Output the (x, y) coordinate of the center of the cell containing the given text.  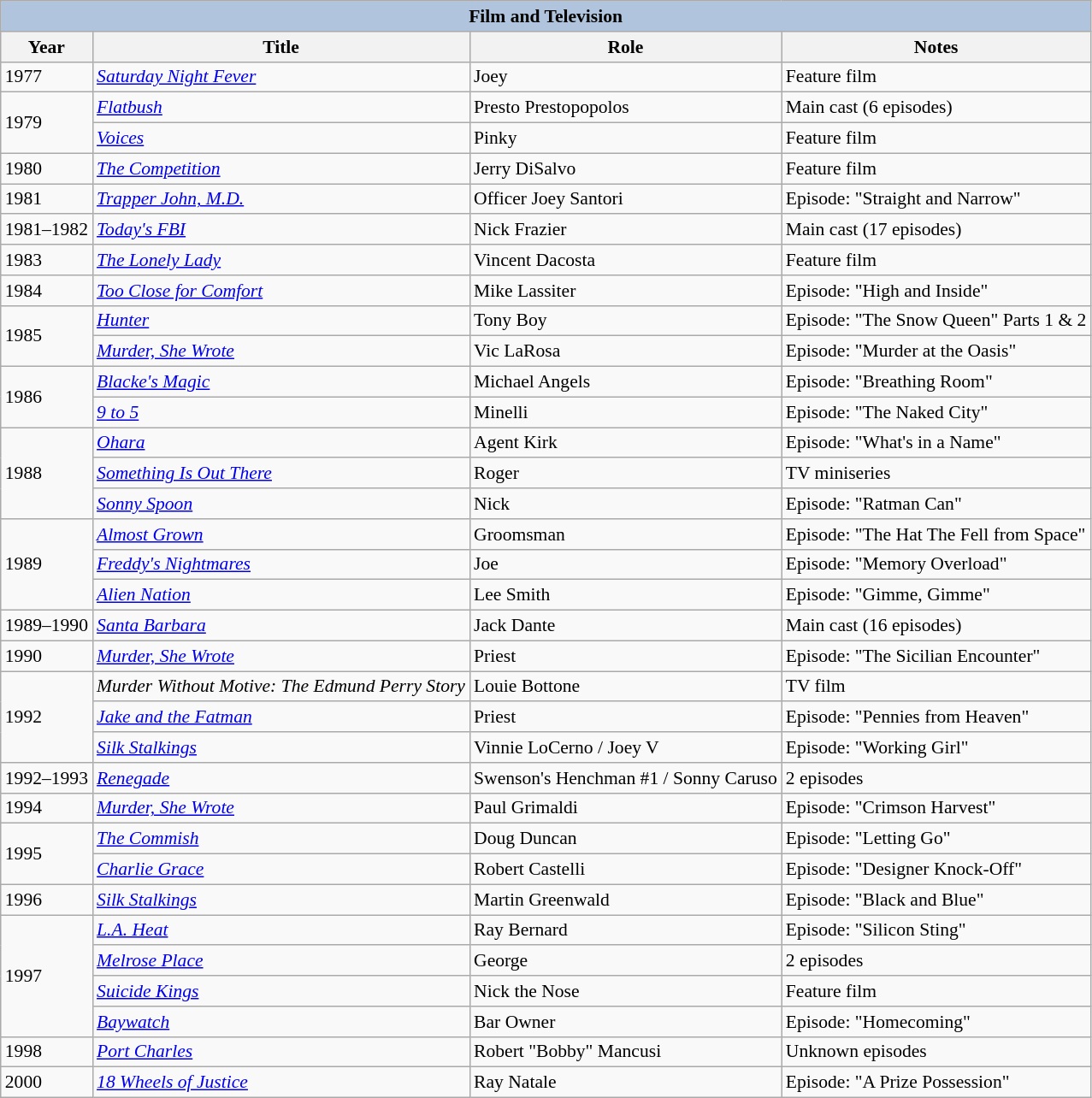
Flatbush (280, 108)
Joe (626, 564)
Voices (280, 139)
Officer Joey Santori (626, 199)
Pinky (626, 139)
1984 (46, 291)
1997 (46, 976)
L.A. Heat (280, 930)
Episode: "The Hat The Fell from Space" (936, 534)
The Competition (280, 168)
Episode: "Homecoming" (936, 1022)
Main cast (16 episodes) (936, 626)
Vinnie LoCerno / Joey V (626, 747)
Too Close for Comfort (280, 291)
Freddy's Nightmares (280, 564)
Lee Smith (626, 595)
Episode: "The Sicilian Encounter" (936, 656)
Episode: "Designer Knock-Off" (936, 870)
Nick (626, 504)
Episode: "Straight and Narrow" (936, 199)
Paul Grimaldi (626, 808)
Episode: "Murder at the Oasis" (936, 351)
Jack Dante (626, 626)
Renegade (280, 778)
Santa Barbara (280, 626)
Episode: "What's in a Name" (936, 443)
1981 (46, 199)
1992–1993 (46, 778)
Episode: "A Prize Possession" (936, 1083)
Agent Kirk (626, 443)
Murder Without Motive: The Edmund Perry Story (280, 687)
Episode: "Working Girl" (936, 747)
Film and Television (546, 16)
Hunter (280, 321)
Main cast (17 episodes) (936, 230)
TV miniseries (936, 474)
Almost Grown (280, 534)
Charlie Grace (280, 870)
The Commish (280, 839)
Minelli (626, 412)
Episode: "Pennies from Heaven" (936, 717)
Presto Prestopopolos (626, 108)
Baywatch (280, 1022)
Vic LaRosa (626, 351)
Main cast (6 episodes) (936, 108)
1998 (46, 1052)
Episode: "Black and Blue" (936, 900)
Unknown episodes (936, 1052)
Episode: "Letting Go" (936, 839)
Title (280, 47)
Ohara (280, 443)
Nick Frazier (626, 230)
Ray Natale (626, 1083)
1985 (46, 335)
The Lonely Lady (280, 260)
Role (626, 47)
Episode: "The Naked City" (936, 412)
1981–1982 (46, 230)
Episode: "Gimme, Gimme" (936, 595)
1986 (46, 397)
Saturday Night Fever (280, 77)
Ray Bernard (626, 930)
9 to 5 (280, 412)
Jake and the Fatman (280, 717)
Episode: "Breathing Room" (936, 382)
1988 (46, 474)
Episode: "Crimson Harvest" (936, 808)
Year (46, 47)
1996 (46, 900)
Sonny Spoon (280, 504)
18 Wheels of Justice (280, 1083)
1992 (46, 717)
Episode: "High and Inside" (936, 291)
1994 (46, 808)
Melrose Place (280, 961)
Robert Castelli (626, 870)
Nick the Nose (626, 991)
Jerry DiSalvo (626, 168)
Roger (626, 474)
Notes (936, 47)
Episode: "Silicon Sting" (936, 930)
Episode: "The Snow Queen" Parts 1 & 2 (936, 321)
Doug Duncan (626, 839)
Today's FBI (280, 230)
1995 (46, 853)
Alien Nation (280, 595)
Groomsman (626, 534)
Port Charles (280, 1052)
Tony Boy (626, 321)
2000 (46, 1083)
1990 (46, 656)
Something Is Out There (280, 474)
Michael Angels (626, 382)
Episode: "Ratman Can" (936, 504)
TV film (936, 687)
George (626, 961)
Vincent Dacosta (626, 260)
1989–1990 (46, 626)
1989 (46, 564)
Episode: "Memory Overload" (936, 564)
1980 (46, 168)
Bar Owner (626, 1022)
1977 (46, 77)
Mike Lassiter (626, 291)
Blacke's Magic (280, 382)
1983 (46, 260)
Louie Bottone (626, 687)
Martin Greenwald (626, 900)
1979 (46, 123)
Suicide Kings (280, 991)
Robert "Bobby" Mancusi (626, 1052)
Joey (626, 77)
Trapper John, M.D. (280, 199)
Swenson's Henchman #1 / Sonny Caruso (626, 778)
